For the text-containing cell, return its midpoint in [X, Y] coordinate format. 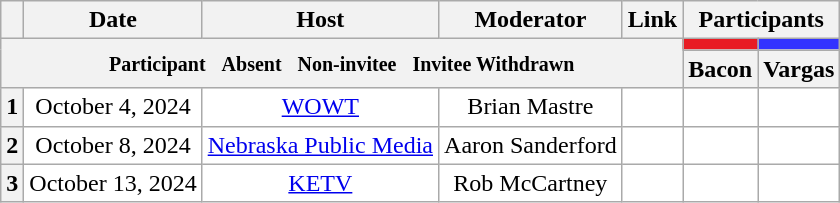
1 [12, 107]
Host [320, 20]
KETV [320, 183]
October 13, 2024 [113, 183]
Nebraska Public Media [320, 145]
WOWT [320, 107]
Rob McCartney [531, 183]
Date [113, 20]
Moderator [531, 20]
Aaron Sanderford [531, 145]
October 4, 2024 [113, 107]
Participant Absent Non-invitee Invitee Withdrawn [342, 64]
Link [652, 20]
2 [12, 145]
Vargas [799, 69]
Brian Mastre [531, 107]
October 8, 2024 [113, 145]
3 [12, 183]
Bacon [720, 69]
Participants [762, 20]
